Provide the (X, Y) coordinate of the cell's center where the given text is located.  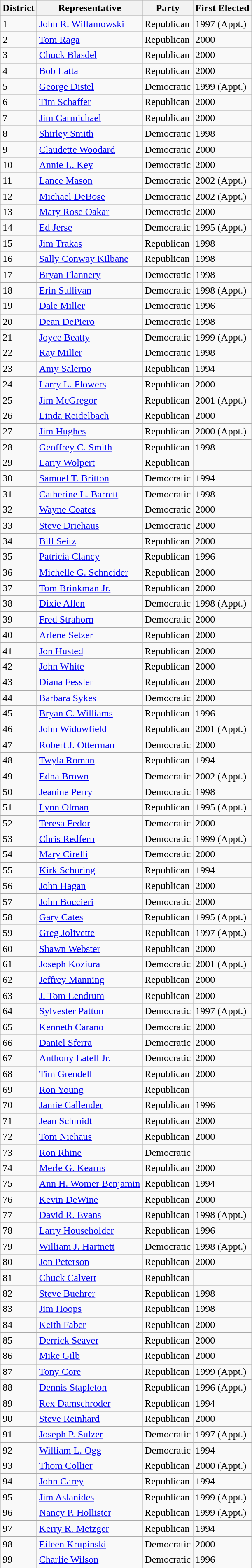
Claudette Woodard (90, 149)
28 (19, 447)
Patricia Clancy (90, 557)
61 (19, 964)
Keith Faber (90, 1325)
Tony Core (90, 1372)
33 (19, 525)
John White (90, 666)
Anthony Latell Jr. (90, 1058)
35 (19, 557)
John Widowfield (90, 729)
Robert J. Otterman (90, 745)
J. Tom Lendrum (90, 996)
Joseph P. Sulzer (90, 1434)
85 (19, 1340)
Sylvester Patton (90, 1011)
Twyla Roman (90, 761)
Barbara Sykes (90, 698)
Erin Sullivan (90, 290)
30 (19, 478)
Thom Collier (90, 1466)
Jim Trakas (90, 243)
Tim Grendell (90, 1074)
55 (19, 870)
48 (19, 761)
Bryan Flannery (90, 275)
62 (19, 980)
Ed Jerse (90, 228)
11 (19, 180)
Michelle G. Schneider (90, 572)
98 (19, 1544)
51 (19, 807)
Ann H. Womer Benjamin (90, 1183)
14 (19, 228)
Kevin DeWine (90, 1199)
70 (19, 1105)
56 (19, 886)
Jeanine Perry (90, 792)
Party (168, 8)
9 (19, 149)
Larry L. Flowers (90, 384)
Kerry R. Metzger (90, 1528)
1996 (Appt.) (222, 1387)
59 (19, 933)
91 (19, 1434)
Lynn Olman (90, 807)
29 (19, 463)
12 (19, 196)
92 (19, 1450)
7 (19, 118)
Daniel Sferra (90, 1043)
Shirley Smith (90, 133)
60 (19, 948)
Bill Seitz (90, 541)
16 (19, 259)
John Boccieri (90, 901)
49 (19, 776)
18 (19, 290)
81 (19, 1278)
64 (19, 1011)
Steve Driehaus (90, 525)
43 (19, 682)
82 (19, 1293)
47 (19, 745)
Jeffrey Manning (90, 980)
Merle G. Kearns (90, 1168)
Mary Cirelli (90, 854)
Ray Miller (90, 353)
David R. Evans (90, 1215)
Larry Householder (90, 1231)
George Distel (90, 86)
Geoffrey C. Smith (90, 447)
Tom Brinkman Jr. (90, 588)
Dean DePiero (90, 322)
38 (19, 604)
94 (19, 1482)
68 (19, 1074)
Samuel T. Britton (90, 478)
Tim Schaffer (90, 102)
Jim Aslanides (90, 1497)
John R. Willamowski (90, 24)
John Carey (90, 1482)
Amy Salerno (90, 369)
Joseph Koziura (90, 964)
Joyce Beatty (90, 337)
Fred Strahorn (90, 619)
79 (19, 1246)
20 (19, 322)
Bryan C. Williams (90, 714)
45 (19, 714)
50 (19, 792)
89 (19, 1403)
2 (19, 40)
86 (19, 1356)
Chuck Calvert (90, 1278)
Nancy P. Hollister (90, 1513)
Larry Wolpert (90, 463)
77 (19, 1215)
Jon Peterson (90, 1262)
Diana Fessler (90, 682)
15 (19, 243)
52 (19, 823)
Jon Husted (90, 651)
40 (19, 635)
66 (19, 1043)
44 (19, 698)
Shawn Webster (90, 948)
Ron Rhine (90, 1152)
Jim McGregor (90, 400)
Derrick Seaver (90, 1340)
83 (19, 1309)
34 (19, 541)
67 (19, 1058)
3 (19, 55)
Annie L. Key (90, 165)
57 (19, 901)
63 (19, 996)
Greg Jolivette (90, 933)
24 (19, 384)
Charlie Wilson (90, 1560)
Teresa Fedor (90, 823)
36 (19, 572)
John Hagan (90, 886)
19 (19, 306)
96 (19, 1513)
39 (19, 619)
Dale Miller (90, 306)
75 (19, 1183)
13 (19, 212)
Jim Hoops (90, 1309)
Wayne Coates (90, 510)
74 (19, 1168)
73 (19, 1152)
First Elected (222, 8)
1 (19, 24)
Steve Buehrer (90, 1293)
54 (19, 854)
80 (19, 1262)
Jean Schmidt (90, 1121)
23 (19, 369)
97 (19, 1528)
Chris Redfern (90, 839)
Dixie Allen (90, 604)
Steve Reinhard (90, 1419)
Tom Niehaus (90, 1136)
69 (19, 1090)
Bob Latta (90, 71)
31 (19, 494)
17 (19, 275)
27 (19, 431)
Eileen Krupinski (90, 1544)
32 (19, 510)
78 (19, 1231)
99 (19, 1560)
Sally Conway Kilbane (90, 259)
37 (19, 588)
65 (19, 1027)
Ron Young (90, 1090)
William J. Hartnett (90, 1246)
Kenneth Carano (90, 1027)
Lance Mason (90, 180)
25 (19, 400)
Jim Hughes (90, 431)
Tom Raga (90, 40)
Linda Reidelbach (90, 415)
4 (19, 71)
Arlene Setzer (90, 635)
46 (19, 729)
8 (19, 133)
84 (19, 1325)
90 (19, 1419)
Representative (90, 8)
53 (19, 839)
Gary Cates (90, 917)
26 (19, 415)
58 (19, 917)
93 (19, 1466)
Jim Carmichael (90, 118)
Mike Gilb (90, 1356)
72 (19, 1136)
Edna Brown (90, 776)
95 (19, 1497)
Michael DeBose (90, 196)
Rex Damschroder (90, 1403)
Dennis Stapleton (90, 1387)
Kirk Schuring (90, 870)
76 (19, 1199)
42 (19, 666)
10 (19, 165)
5 (19, 86)
71 (19, 1121)
21 (19, 337)
6 (19, 102)
William L. Ogg (90, 1450)
District (19, 8)
87 (19, 1372)
41 (19, 651)
Mary Rose Oakar (90, 212)
Jamie Callender (90, 1105)
Chuck Blasdel (90, 55)
88 (19, 1387)
Catherine L. Barrett (90, 494)
22 (19, 353)
